For the text-containing cell, return its midpoint in (X, Y) coordinate format. 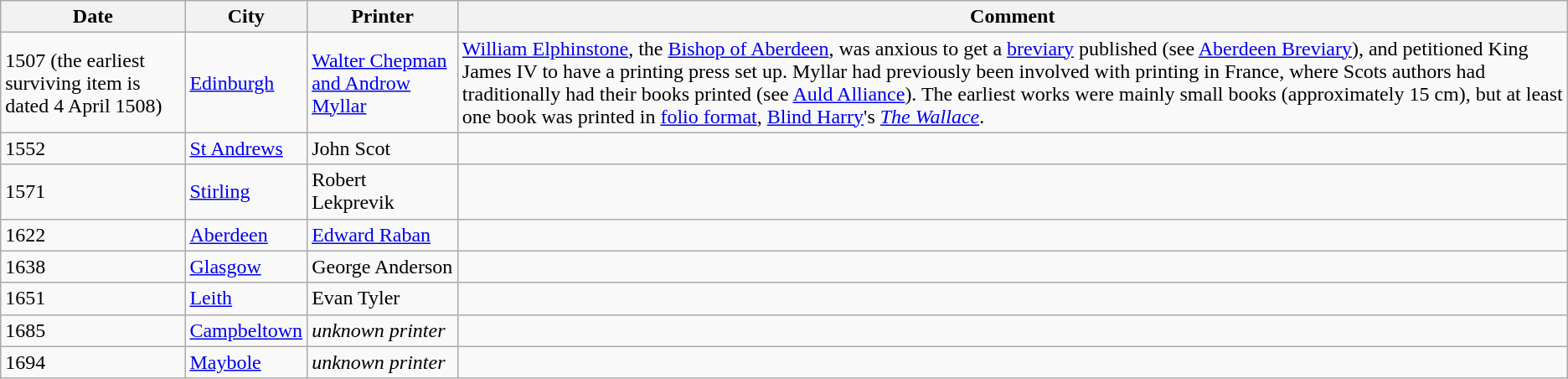
1571 (93, 191)
John Scot (383, 148)
Aberdeen (246, 235)
Edinburgh (246, 82)
Walter Chepman and Androw Myllar (383, 82)
Evan Tyler (383, 299)
Edward Raban (383, 235)
George Anderson (383, 267)
Campbeltown (246, 330)
City (246, 17)
1552 (93, 148)
1694 (93, 362)
Maybole (246, 362)
1685 (93, 330)
Printer (383, 17)
Robert Lekprevik (383, 191)
Stirling (246, 191)
Date (93, 17)
Comment (1012, 17)
1507 (the earliest surviving item is dated 4 April 1508) (93, 82)
1638 (93, 267)
St Andrews (246, 148)
Glasgow (246, 267)
1622 (93, 235)
Leith (246, 299)
1651 (93, 299)
